Return the [x, y] coordinate for the center point of the cell that contains the specified text.  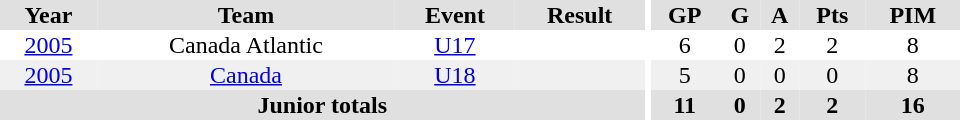
U18 [455, 75]
GP [684, 15]
G [740, 15]
PIM [913, 15]
6 [684, 45]
A [780, 15]
16 [913, 105]
11 [684, 105]
Result [580, 15]
Team [246, 15]
Year [48, 15]
U17 [455, 45]
5 [684, 75]
Junior totals [322, 105]
Event [455, 15]
Canada Atlantic [246, 45]
Pts [832, 15]
Canada [246, 75]
